Detect which cell encompasses the target text, then output its (X, Y) center coordinate. 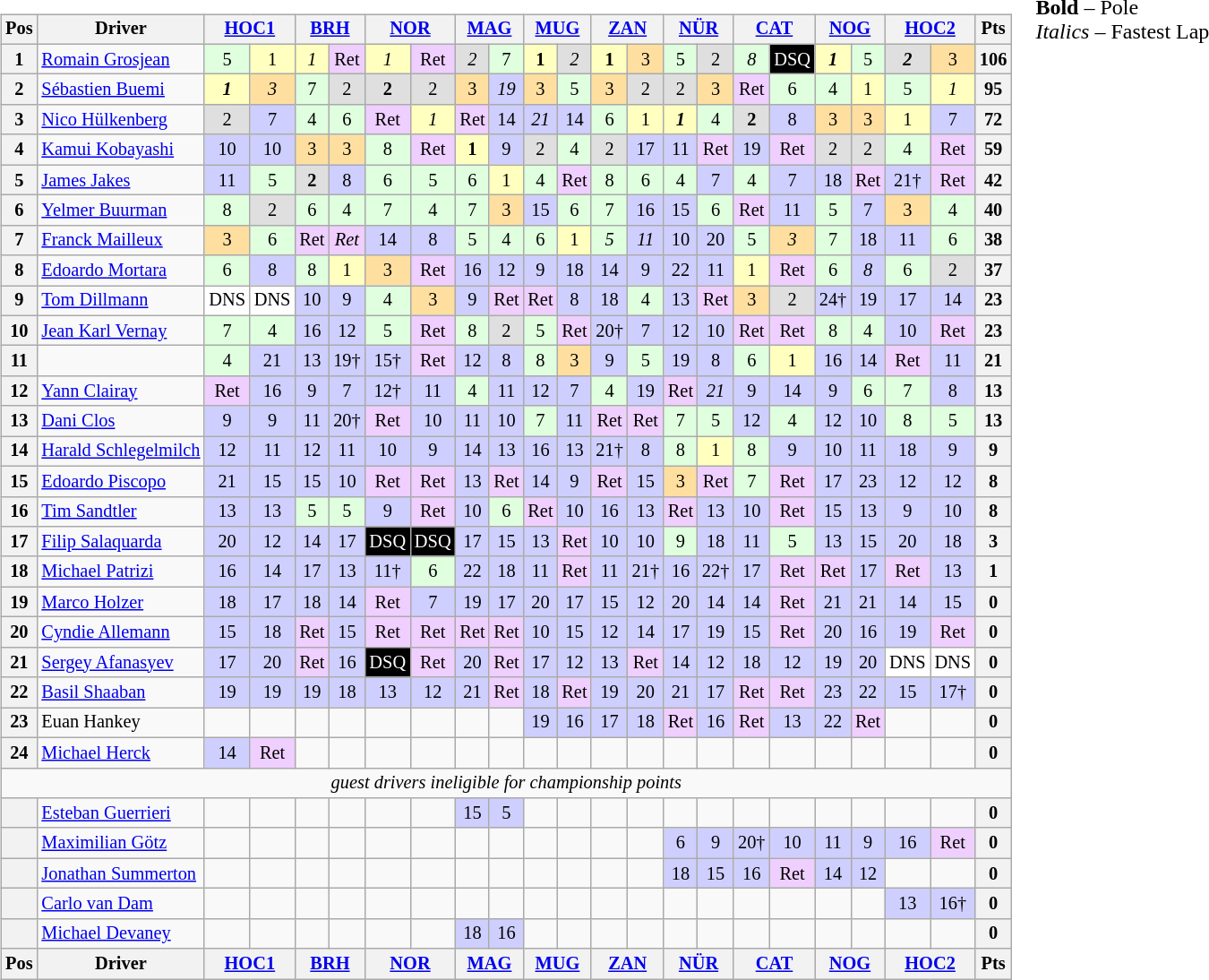
Harald Schlegelmilch (120, 451)
Romain Grosjean (120, 59)
22† (716, 572)
42 (993, 180)
Yelmer Buurman (120, 211)
72 (993, 120)
Maximilian Götz (120, 843)
Carlo van Dam (120, 904)
Franck Mailleux (120, 240)
Jonathan Summerton (120, 873)
24† (833, 301)
37 (993, 271)
11† (388, 572)
Euan Hankey (120, 723)
Sébastien Buemi (120, 90)
40 (993, 211)
Basil Shaaban (120, 692)
Nico Hülkenberg (120, 120)
Kamui Kobayashi (120, 150)
Tom Dillmann (120, 301)
Sergey Afanasyev (120, 662)
95 (993, 90)
Michael Patrizi (120, 572)
106 (993, 59)
Marco Holzer (120, 602)
Cyndie Allemann (120, 632)
Yann Clairay (120, 391)
38 (993, 240)
Jean Karl Vernay (120, 331)
17† (953, 692)
Edoardo Piscopo (120, 481)
12† (388, 391)
guest drivers ineligible for championship points (506, 783)
Dani Clos (120, 421)
James Jakes (120, 180)
15† (388, 361)
Tim Sandtler (120, 511)
Filip Salaquarda (120, 542)
Michael Devaney (120, 933)
Edoardo Mortara (120, 271)
Michael Herck (120, 752)
59 (993, 150)
16† (953, 904)
Esteban Guerrieri (120, 813)
19† (347, 361)
24 (19, 752)
